Search for the cell housing the specified text and yield its (X, Y) center coordinate. 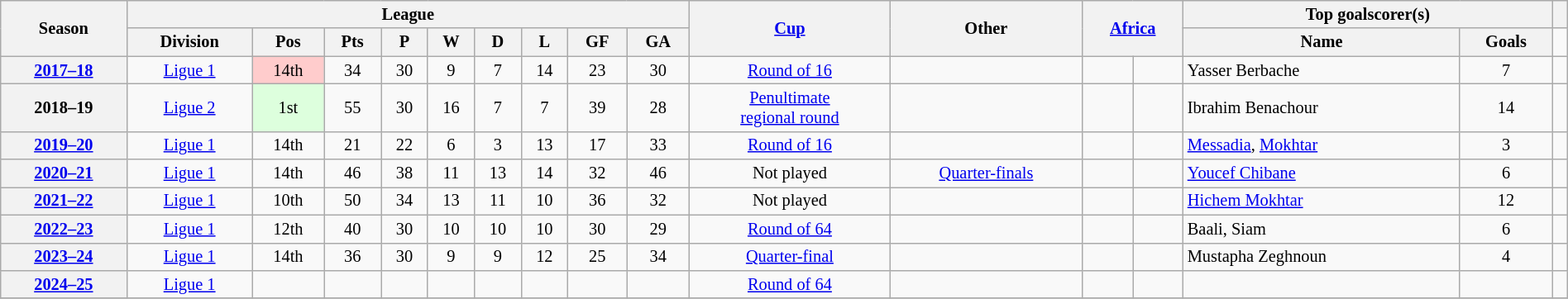
Penultimateregional round (791, 107)
Hichem Mokhtar (1322, 201)
2021–22 (64, 201)
GA (658, 42)
2022–23 (64, 229)
P (404, 42)
40 (352, 229)
28 (658, 107)
2020–21 (64, 173)
Quarter-final (791, 257)
16 (451, 107)
Division (189, 42)
21 (352, 145)
29 (658, 229)
Africa (1133, 28)
Goals (1506, 42)
2019–20 (64, 145)
Pts (352, 42)
Baali, Siam (1322, 229)
Ligue 2 (189, 107)
22 (404, 145)
10th (288, 201)
38 (404, 173)
2023–24 (64, 257)
Cup (791, 28)
Youcef Chibane (1322, 173)
Yasser Berbache (1322, 70)
1st (288, 107)
W (451, 42)
12th (288, 229)
23 (597, 70)
33 (658, 145)
Messadia, Mokhtar (1322, 145)
4 (1506, 257)
GF (597, 42)
Quarter-finals (986, 173)
Ibrahim Benachour (1322, 107)
25 (597, 257)
17 (597, 145)
Pos (288, 42)
L (544, 42)
Top goalscorer(s) (1368, 14)
50 (352, 201)
2024–25 (64, 284)
2018–19 (64, 107)
39 (597, 107)
Mustapha Zeghnoun (1322, 257)
League (409, 14)
Season (64, 28)
Other (986, 28)
Name (1322, 42)
D (498, 42)
55 (352, 107)
2017–18 (64, 70)
